Find where the given text appears and provide that cell's center as (X, Y) coordinate. 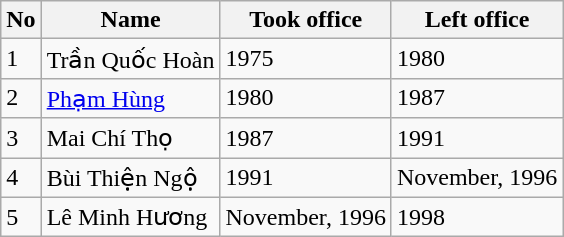
4 (21, 178)
No (21, 20)
Trần Quốc Hoàn (130, 59)
Name (130, 20)
Phạm Hùng (130, 98)
1975 (306, 59)
Took office (306, 20)
5 (21, 217)
Bùi Thiện Ngộ (130, 178)
3 (21, 138)
Lê Minh Hương (130, 217)
Mai Chí Thọ (130, 138)
2 (21, 98)
1998 (476, 217)
1 (21, 59)
Left office (476, 20)
